Scan for the cell matching the given text and deliver its [X, Y] coordinate at center. 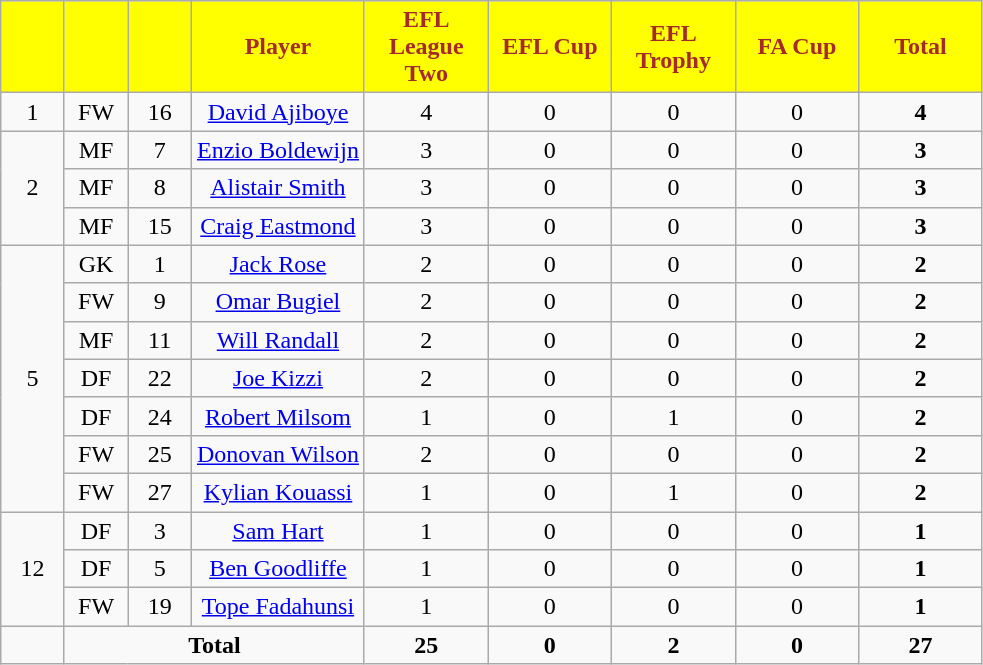
7 [160, 150]
Player [278, 47]
FA Cup [797, 47]
Enzio Boldewijn [278, 150]
EFL League Two [426, 47]
Tope Fadahunsi [278, 607]
Joe Kizzi [278, 378]
9 [160, 302]
EFL Cup [550, 47]
Will Randall [278, 340]
24 [160, 416]
GK [96, 264]
Craig Eastmond [278, 226]
12 [33, 569]
Jack Rose [278, 264]
EFL Trophy [674, 47]
8 [160, 188]
22 [160, 378]
Robert Milsom [278, 416]
15 [160, 226]
19 [160, 607]
Donovan Wilson [278, 454]
Ben Goodliffe [278, 569]
Sam Hart [278, 531]
David Ajiboye [278, 112]
11 [160, 340]
Kylian Kouassi [278, 492]
Alistair Smith [278, 188]
Omar Bugiel [278, 302]
16 [160, 112]
